Determine the (X, Y) coordinate at the center of the cell enclosing the given text.  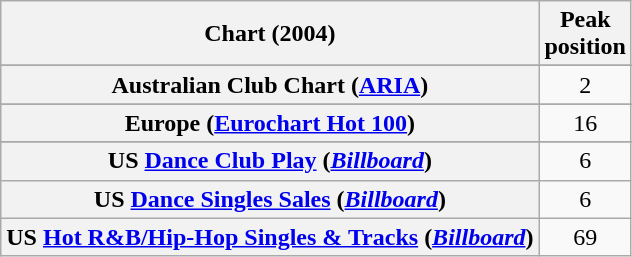
16 (585, 123)
Europe (Eurochart Hot 100) (270, 123)
US Dance Singles Sales (Billboard) (270, 199)
US Dance Club Play (Billboard) (270, 161)
Chart (2004) (270, 34)
Australian Club Chart (ARIA) (270, 85)
Peakposition (585, 34)
2 (585, 85)
69 (585, 237)
US Hot R&B/Hip-Hop Singles & Tracks (Billboard) (270, 237)
